Extract the [X, Y] coordinate from the center of the cell holding the provided text.  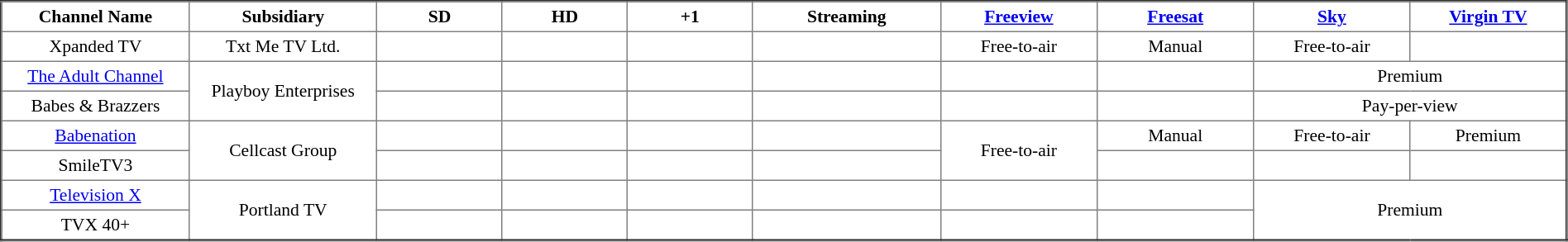
Freeview [1019, 17]
Portland TV [283, 210]
Txt Me TV Ltd. [283, 46]
Playboy Enterprises [283, 91]
Babenation [96, 135]
Sky [1331, 17]
Streaming [847, 17]
SmileTV3 [96, 165]
SD [440, 17]
Channel Name [96, 17]
+1 [690, 17]
Subsidiary [283, 17]
Virgin TV [1489, 17]
Xpanded TV [96, 46]
Television X [96, 195]
Babes & Brazzers [96, 106]
Freesat [1176, 17]
Cellcast Group [283, 150]
Pay-per-view [1411, 106]
HD [564, 17]
TVX 40+ [96, 225]
The Adult Channel [96, 76]
